Search for the cell housing the specified text and yield its [x, y] center coordinate. 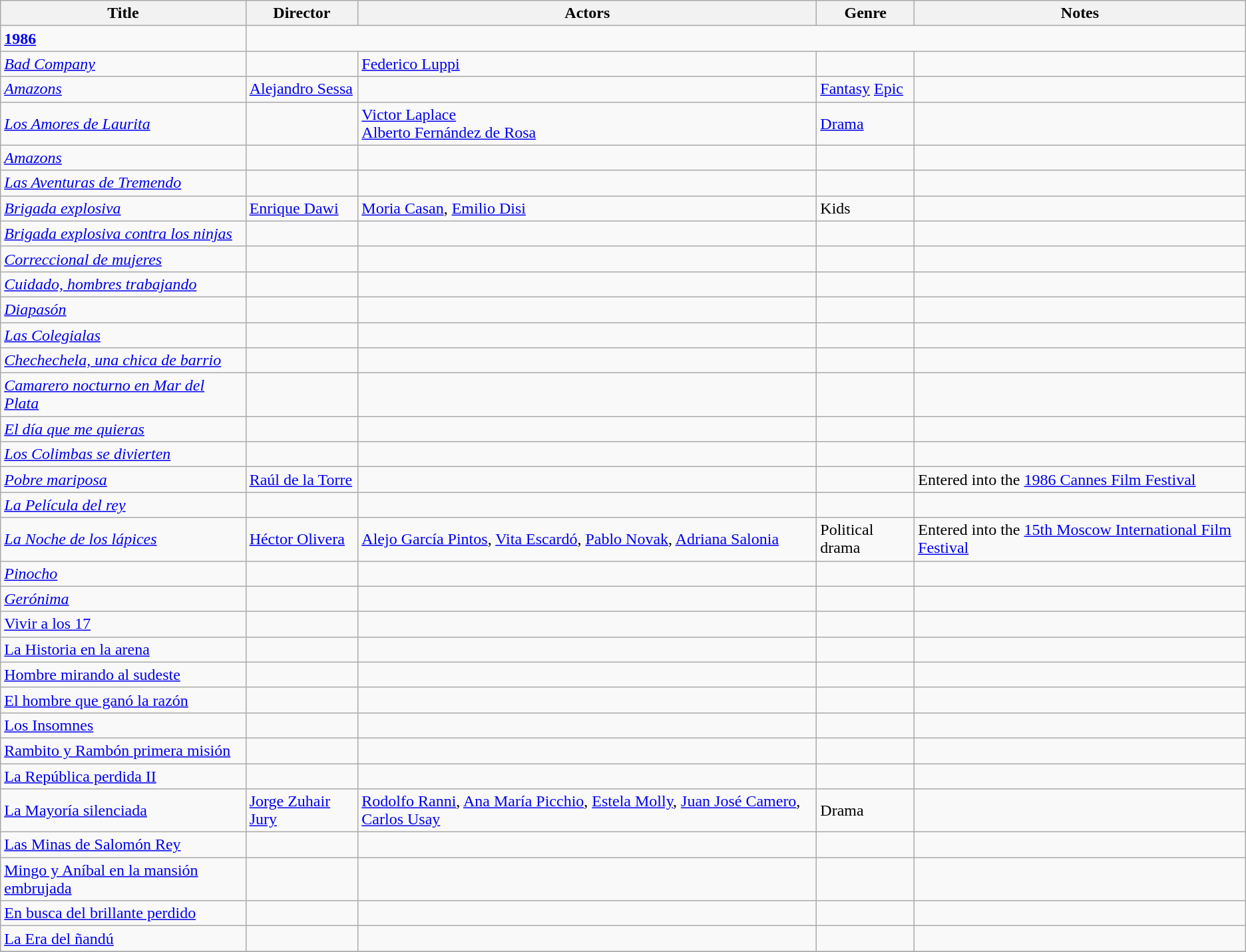
Political drama [865, 539]
Las Aventuras de Tremendo [123, 183]
Alejo García Pintos, Vita Escardó, Pablo Novak, Adriana Salonia [587, 539]
Entered into the 15th Moscow International Film Festival [1080, 539]
Raúl de la Torre [302, 480]
Las Minas de Salomón Rey [123, 845]
Enrique Dawi [302, 208]
Rambito y Rambón primera misión [123, 750]
Title [123, 13]
1986 [123, 39]
La Mayoría silenciada [123, 810]
Héctor Olivera [302, 539]
Vivir a los 17 [123, 624]
Pobre mariposa [123, 480]
Jorge Zuhair Jury [302, 810]
El hombre que ganó la razón [123, 700]
Moria Casan, Emilio Disi [587, 208]
Kids [865, 208]
La Historia en la arena [123, 649]
Federico Luppi [587, 64]
Los Colimbas se divierten [123, 454]
Notes [1080, 13]
Pinocho [123, 573]
Gerónima [123, 599]
Camarero nocturno en Mar del Plata [123, 395]
La Noche de los lápices [123, 539]
En busca del brillante perdido [123, 913]
Alejandro Sessa [302, 89]
Cuidado, hombres trabajando [123, 284]
Brigada explosiva [123, 208]
La Era del ñandú [123, 939]
Los Insomnes [123, 725]
Actors [587, 13]
Las Colegialas [123, 335]
Bad Company [123, 64]
Entered into the 1986 Cannes Film Festival [1080, 480]
Los Amores de Laurita [123, 124]
Rodolfo Ranni, Ana María Picchio, Estela Molly, Juan José Camero, Carlos Usay [587, 810]
Correccional de mujeres [123, 259]
Genre [865, 13]
Fantasy Epic [865, 89]
Brigada explosiva contra los ninjas [123, 234]
Chechechela, una chica de barrio [123, 361]
Director [302, 13]
La Película del rey [123, 505]
Hombre mirando al sudeste [123, 675]
El día que me quieras [123, 429]
Victor LaplaceAlberto Fernández de Rosa [587, 124]
Diapasón [123, 309]
Mingo y Aníbal en la mansión embrujada [123, 879]
La República perdida II [123, 776]
